Return the [x, y] coordinate for the center point of the cell that contains the specified text.  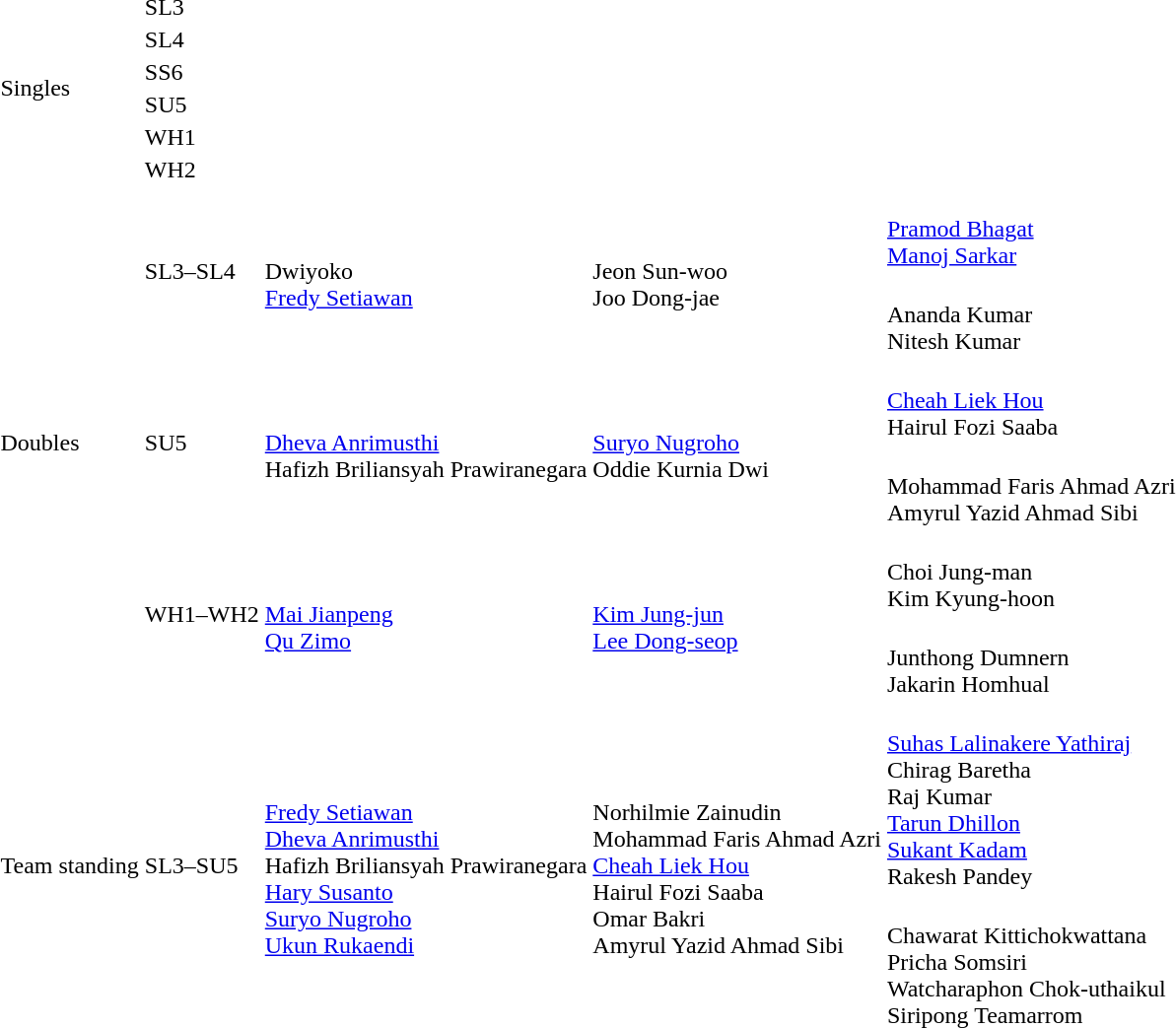
SL4 [201, 39]
SS6 [201, 72]
SL3–SL4 [201, 272]
Mai JianpengQu Zimo [426, 615]
DwiyokoFredy Setiawan [426, 272]
WH1 [201, 137]
Kim Jung-junLee Dong-seop [737, 615]
Dheva AnrimusthiHafizh Briliansyah Prawiranegara [426, 444]
WH1–WH2 [201, 615]
Jeon Sun-wooJoo Dong-jae [737, 272]
WH2 [201, 170]
Suryo NugrohoOddie Kurnia Dwi [737, 444]
